Scan for the cell matching the given text and deliver its (x, y) coordinate at center. 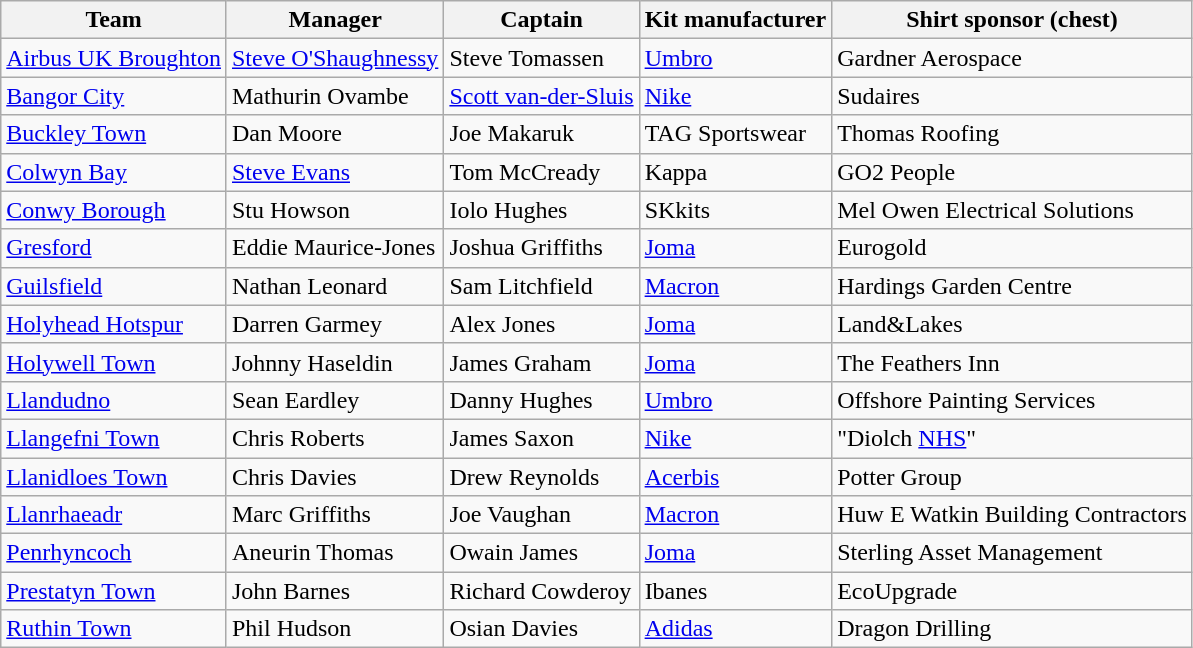
SKkits (736, 210)
Osian Davies (542, 629)
Eurogold (1012, 248)
Darren Garmey (334, 324)
Sterling Asset Management (1012, 553)
Ibanes (736, 591)
Eddie Maurice-Jones (334, 248)
Buckley Town (114, 134)
Thomas Roofing (1012, 134)
Gardner Aerospace (1012, 58)
Chris Roberts (334, 438)
Joe Vaughan (542, 515)
Chris Davies (334, 477)
Potter Group (1012, 477)
TAG Sportswear (736, 134)
Adidas (736, 629)
Prestatyn Town (114, 591)
Llanrhaeadr (114, 515)
Nathan Leonard (334, 286)
Acerbis (736, 477)
GO2 People (1012, 172)
Scott van-der-Sluis (542, 96)
Richard Cowderoy (542, 591)
Dan Moore (334, 134)
Huw E Watkin Building Contractors (1012, 515)
Drew Reynolds (542, 477)
Conwy Borough (114, 210)
James Graham (542, 362)
Johnny Haseldin (334, 362)
Llandudno (114, 400)
Iolo Hughes (542, 210)
Sean Eardley (334, 400)
Marc Griffiths (334, 515)
Shirt sponsor (chest) (1012, 20)
Llanidloes Town (114, 477)
Penrhyncoch (114, 553)
Colwyn Bay (114, 172)
Captain (542, 20)
EcoUpgrade (1012, 591)
Manager (334, 20)
Aneurin Thomas (334, 553)
Holywell Town (114, 362)
The Feathers Inn (1012, 362)
Owain James (542, 553)
Danny Hughes (542, 400)
Sudaires (1012, 96)
Joshua Griffiths (542, 248)
Tom McCready (542, 172)
Steve Evans (334, 172)
John Barnes (334, 591)
Team (114, 20)
Steve Tomassen (542, 58)
Dragon Drilling (1012, 629)
Hardings Garden Centre (1012, 286)
Kappa (736, 172)
Land&Lakes (1012, 324)
Ruthin Town (114, 629)
Mel Owen Electrical Solutions (1012, 210)
Offshore Painting Services (1012, 400)
Gresford (114, 248)
Kit manufacturer (736, 20)
Alex Jones (542, 324)
Mathurin Ovambe (334, 96)
Guilsfield (114, 286)
Sam Litchfield (542, 286)
Airbus UK Broughton (114, 58)
Joe Makaruk (542, 134)
Bangor City (114, 96)
Phil Hudson (334, 629)
Llangefni Town (114, 438)
"Diolch NHS" (1012, 438)
Steve O'Shaughnessy (334, 58)
Holyhead Hotspur (114, 324)
James Saxon (542, 438)
Stu Howson (334, 210)
